Return (X, Y) of the center of cell containing provided text 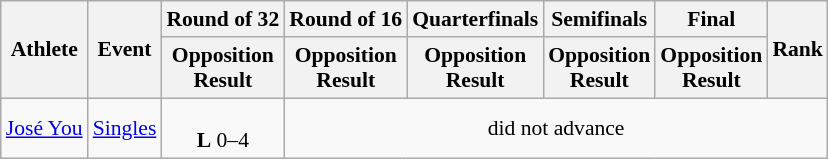
did not advance (556, 128)
Final (711, 19)
Round of 16 (346, 19)
Event (125, 50)
Semifinals (599, 19)
Round of 32 (222, 19)
Athlete (44, 50)
Singles (125, 128)
José You (44, 128)
Rank (798, 50)
Quarterfinals (475, 19)
L 0–4 (222, 128)
